Return the (X, Y) coordinate for the center point of the cell that contains the specified text.  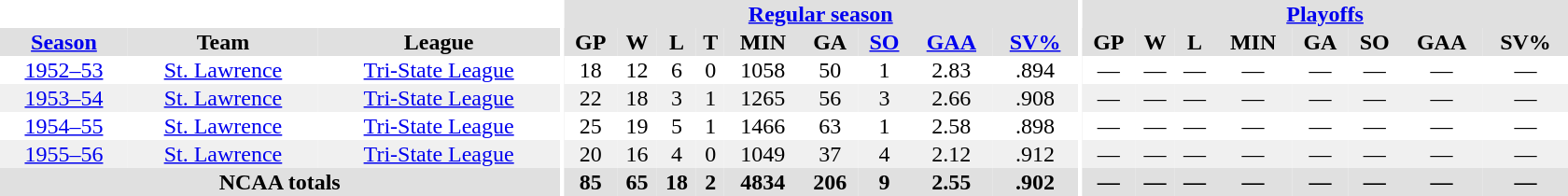
.898 (1036, 126)
65 (637, 182)
2.83 (952, 70)
22 (590, 98)
1954–55 (63, 126)
.912 (1036, 154)
56 (829, 98)
37 (829, 154)
League (439, 42)
85 (590, 182)
6 (677, 70)
4834 (763, 182)
1058 (763, 70)
2 (710, 182)
9 (885, 182)
50 (829, 70)
2.12 (952, 154)
20 (590, 154)
1049 (763, 154)
.908 (1036, 98)
2.55 (952, 182)
Team (223, 42)
63 (829, 126)
1265 (763, 98)
1466 (763, 126)
1953–54 (63, 98)
.894 (1036, 70)
Regular season (820, 14)
19 (637, 126)
Playoffs (1325, 14)
5 (677, 126)
Season (63, 42)
2.58 (952, 126)
206 (829, 182)
1952–53 (63, 70)
1955–56 (63, 154)
NCAA totals (280, 182)
2.66 (952, 98)
.902 (1036, 182)
25 (590, 126)
16 (637, 154)
T (710, 42)
12 (637, 70)
